Pinpoint the cell where the given text exists, returning its [X, Y] midpoint coordinate. 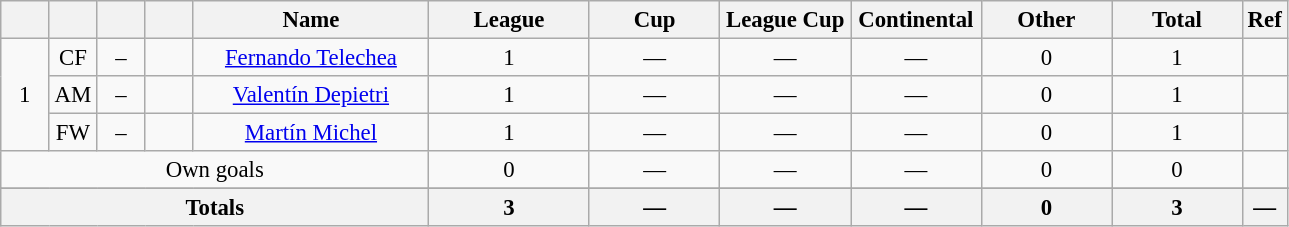
CF [73, 58]
League [510, 20]
Name [311, 20]
Continental [916, 20]
FW [73, 133]
Valentín Depietri [311, 95]
Ref [1264, 20]
AM [73, 95]
Total [1178, 20]
Martín Michel [311, 133]
Totals [215, 208]
Fernando Telechea [311, 58]
Other [1046, 20]
Own goals [215, 170]
League Cup [786, 20]
Cup [654, 20]
